Search for the cell housing the specified text and yield its (x, y) center coordinate. 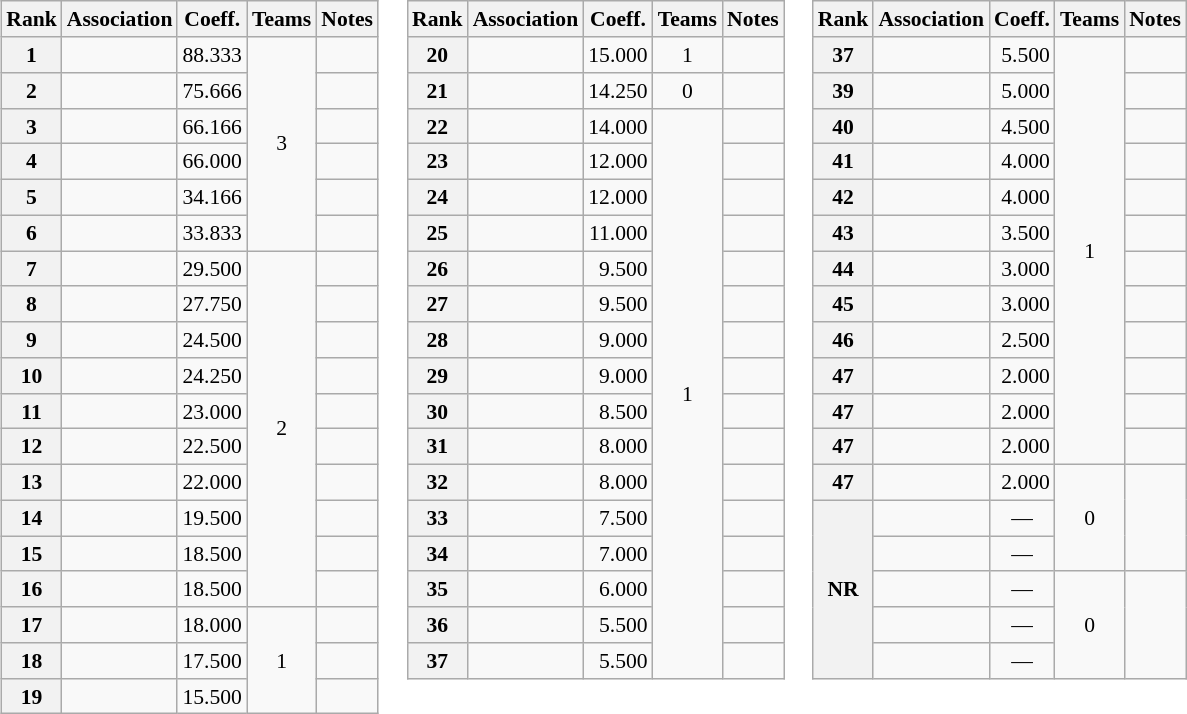
13 (32, 482)
66.166 (212, 126)
4.500 (1022, 126)
39 (844, 91)
22.500 (212, 447)
11 (32, 411)
9 (32, 340)
3.500 (1022, 233)
41 (844, 162)
44 (844, 269)
75.666 (212, 91)
6.000 (618, 589)
14.250 (618, 91)
12 (32, 447)
10 (32, 376)
25 (438, 233)
21 (438, 91)
27.750 (212, 304)
26 (438, 269)
2.500 (1022, 340)
30 (438, 411)
11.000 (618, 233)
5 (32, 197)
23.000 (212, 411)
15 (32, 554)
22.000 (212, 482)
16 (32, 589)
34.166 (212, 197)
7 (32, 269)
66.000 (212, 162)
28 (438, 340)
42 (844, 197)
18.000 (212, 625)
35 (438, 589)
24.250 (212, 376)
34 (438, 554)
27 (438, 304)
23 (438, 162)
17 (32, 625)
7.000 (618, 554)
24.500 (212, 340)
46 (844, 340)
33 (438, 518)
15.000 (618, 55)
7.500 (618, 518)
22 (438, 126)
33.833 (212, 233)
29 (438, 376)
8 (32, 304)
14.000 (618, 126)
17.500 (212, 661)
40 (844, 126)
15.500 (212, 696)
20 (438, 55)
32 (438, 482)
43 (844, 233)
19 (32, 696)
31 (438, 447)
18 (32, 661)
14 (32, 518)
36 (438, 625)
4 (32, 162)
45 (844, 304)
24 (438, 197)
8.500 (618, 411)
19.500 (212, 518)
6 (32, 233)
29.500 (212, 269)
NR (844, 589)
5.000 (1022, 91)
88.333 (212, 55)
